Find where the given text appears and provide that cell's center as (x, y) coordinate. 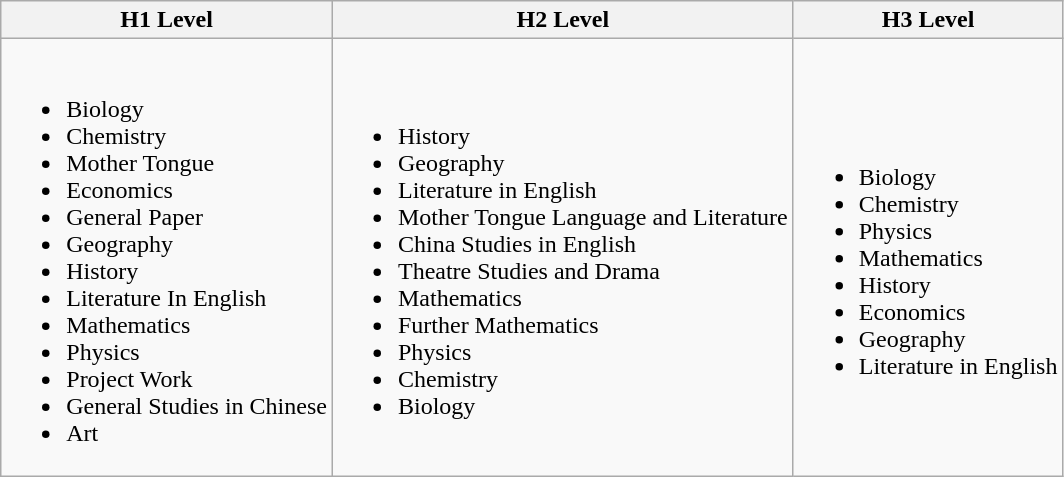
H2 Level (562, 20)
BiologyChemistryPhysicsMathematicsHistoryEconomicsGeographyLiterature in English (928, 258)
BiologyChemistryMother TongueEconomicsGeneral PaperGeographyHistoryLiterature In EnglishMathematicsPhysicsProject WorkGeneral Studies in ChineseArt (167, 258)
H1 Level (167, 20)
H3 Level (928, 20)
